Scan for the cell matching the given text and deliver its [x, y] coordinate at center. 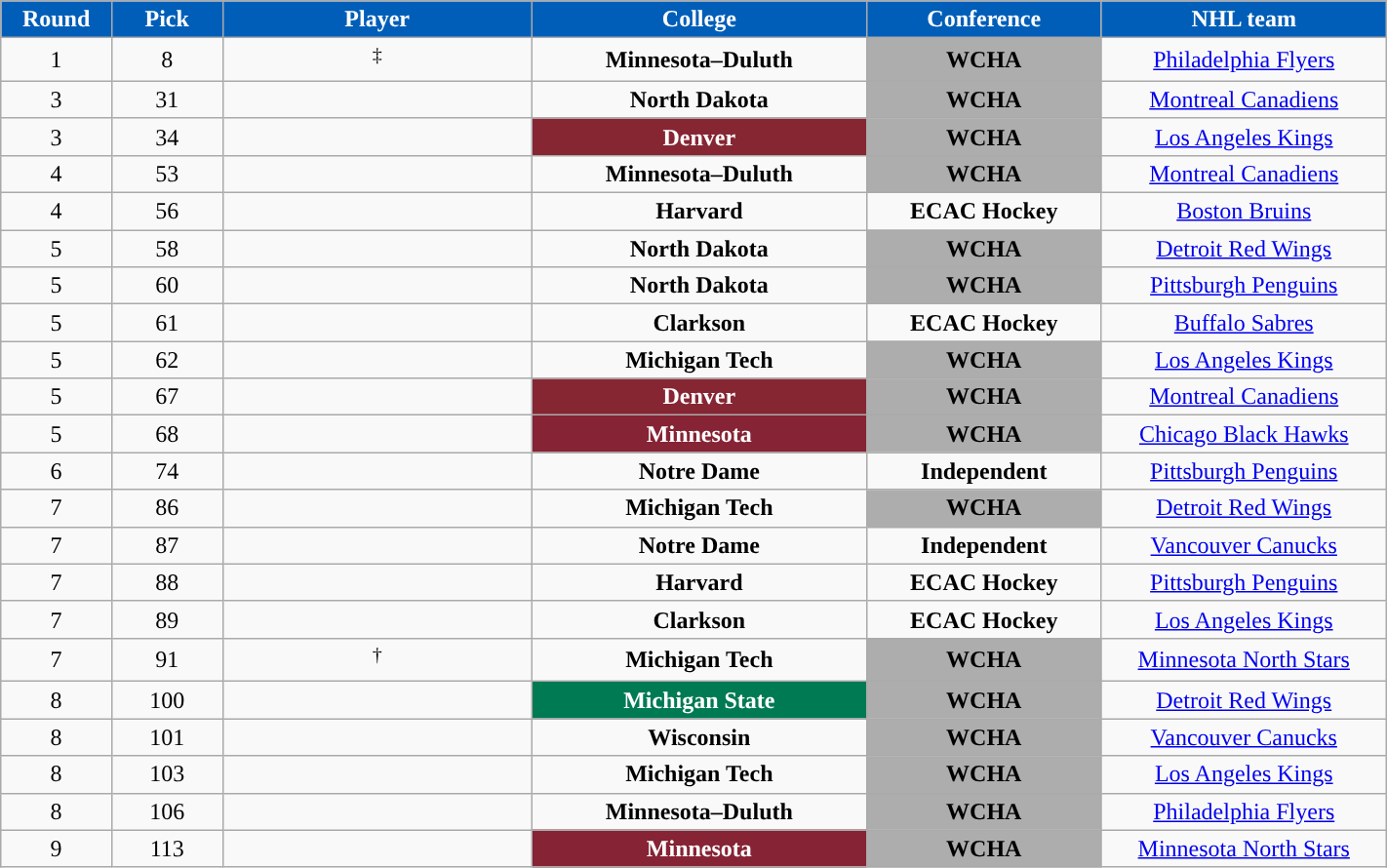
NHL team [1244, 20]
53 [167, 174]
91 [167, 659]
56 [167, 212]
College [698, 20]
† [376, 659]
Wisconsin [698, 737]
113 [167, 848]
Conference [983, 20]
6 [57, 471]
100 [167, 700]
9 [57, 848]
Michigan State [698, 700]
Pick [167, 20]
31 [167, 99]
87 [167, 545]
101 [167, 737]
74 [167, 471]
67 [167, 397]
Round [57, 20]
86 [167, 508]
68 [167, 434]
106 [167, 811]
‡ [376, 60]
60 [167, 286]
Player [376, 20]
1 [57, 60]
62 [167, 360]
Chicago Black Hawks [1244, 434]
88 [167, 582]
103 [167, 774]
61 [167, 323]
Boston Bruins [1244, 212]
34 [167, 137]
Buffalo Sabres [1244, 323]
89 [167, 619]
58 [167, 249]
